Identify which cell holds the provided text, then report its (x, y) central coordinate. 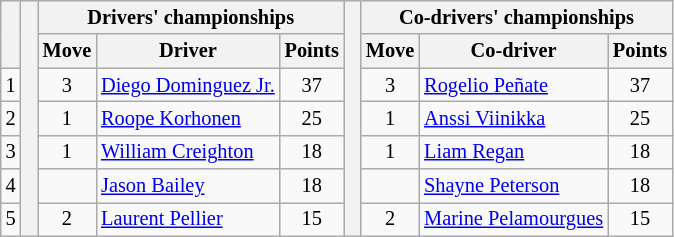
4 (11, 186)
Driver (188, 51)
Marine Pelamourgues (514, 219)
Co-driver (514, 51)
Rogelio Peñate (514, 85)
Co-drivers' championships (516, 17)
Shayne Peterson (514, 186)
Drivers' championships (191, 17)
Liam Regan (514, 152)
Jason Bailey (188, 186)
William Creighton (188, 152)
5 (11, 219)
Diego Dominguez Jr. (188, 85)
Roope Korhonen (188, 118)
Anssi Viinikka (514, 118)
Laurent Pellier (188, 219)
